Output the [x, y] coordinate of the center of the cell containing the given text.  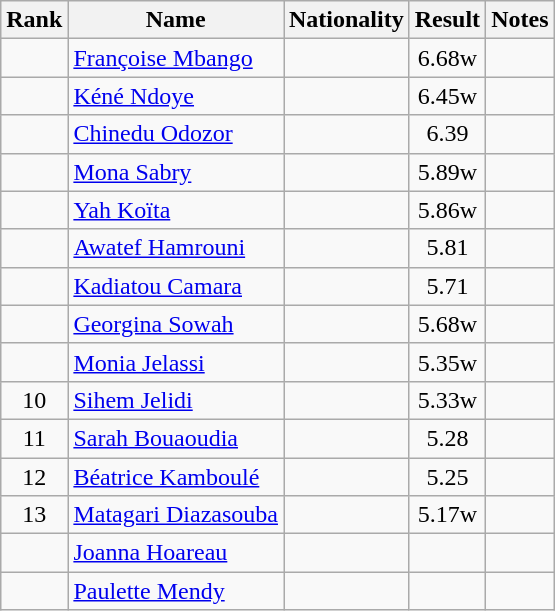
6.39 [447, 134]
5.68w [447, 324]
Sarah Bouaoudia [176, 438]
5.28 [447, 438]
Kéné Ndoye [176, 96]
Matagari Diazasouba [176, 515]
10 [34, 400]
Notes [520, 20]
Result [447, 20]
Georgina Sowah [176, 324]
Chinedu Odozor [176, 134]
Sihem Jelidi [176, 400]
Rank [34, 20]
6.45w [447, 96]
Paulette Mendy [176, 591]
Kadiatou Camara [176, 286]
Yah Koïta [176, 210]
5.81 [447, 248]
Monia Jelassi [176, 362]
Joanna Hoareau [176, 553]
5.89w [447, 172]
Nationality [347, 20]
11 [34, 438]
Name [176, 20]
5.25 [447, 477]
6.68w [447, 58]
5.35w [447, 362]
Awatef Hamrouni [176, 248]
Françoise Mbango [176, 58]
5.86w [447, 210]
5.17w [447, 515]
13 [34, 515]
5.33w [447, 400]
Mona Sabry [176, 172]
12 [34, 477]
Béatrice Kamboulé [176, 477]
5.71 [447, 286]
